Find where the given text appears and provide that cell's center as (X, Y) coordinate. 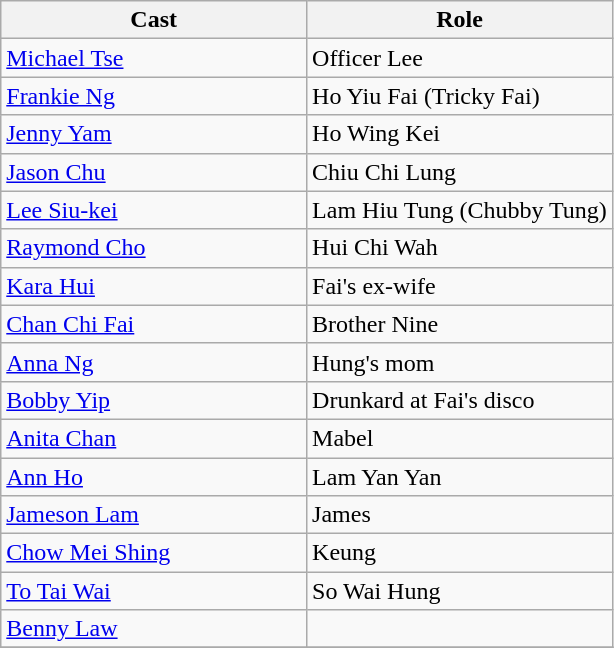
Ho Yiu Fai (Tricky Fai) (460, 96)
Chow Mei Shing (154, 553)
Kara Hui (154, 286)
To Tai Wai (154, 591)
So Wai Hung (460, 591)
Lam Yan Yan (460, 477)
Anna Ng (154, 362)
Raymond Cho (154, 248)
Michael Tse (154, 58)
Hui Chi Wah (460, 248)
James (460, 515)
Benny Law (154, 629)
Lee Siu-kei (154, 210)
Chan Chi Fai (154, 324)
Jameson Lam (154, 515)
Brother Nine (460, 324)
Chiu Chi Lung (460, 172)
Role (460, 20)
Bobby Yip (154, 400)
Officer Lee (460, 58)
Ann Ho (154, 477)
Mabel (460, 438)
Lam Hiu Tung (Chubby Tung) (460, 210)
Anita Chan (154, 438)
Drunkard at Fai's disco (460, 400)
Jason Chu (154, 172)
Fai's ex-wife (460, 286)
Ho Wing Kei (460, 134)
Jenny Yam (154, 134)
Frankie Ng (154, 96)
Hung's mom (460, 362)
Keung (460, 553)
Cast (154, 20)
